Extract the [x, y] coordinate from the center of the cell holding the provided text.  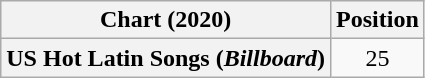
US Hot Latin Songs (Billboard) [166, 58]
Position [378, 20]
25 [378, 58]
Chart (2020) [166, 20]
